Find where the given text appears and provide that cell's center as [x, y] coordinate. 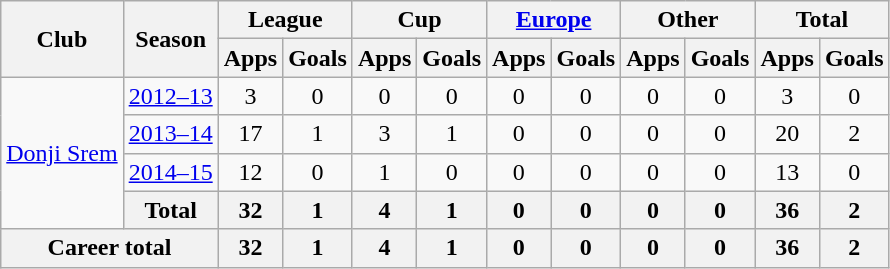
20 [787, 134]
Season [170, 39]
2012–13 [170, 96]
Other [688, 20]
Career total [110, 248]
12 [250, 172]
League [285, 20]
Cup [419, 20]
17 [250, 134]
Europe [554, 20]
Club [62, 39]
Donji Srem [62, 153]
2014–15 [170, 172]
2013–14 [170, 134]
13 [787, 172]
